Pinpoint the cell where the given text exists, returning its (X, Y) midpoint coordinate. 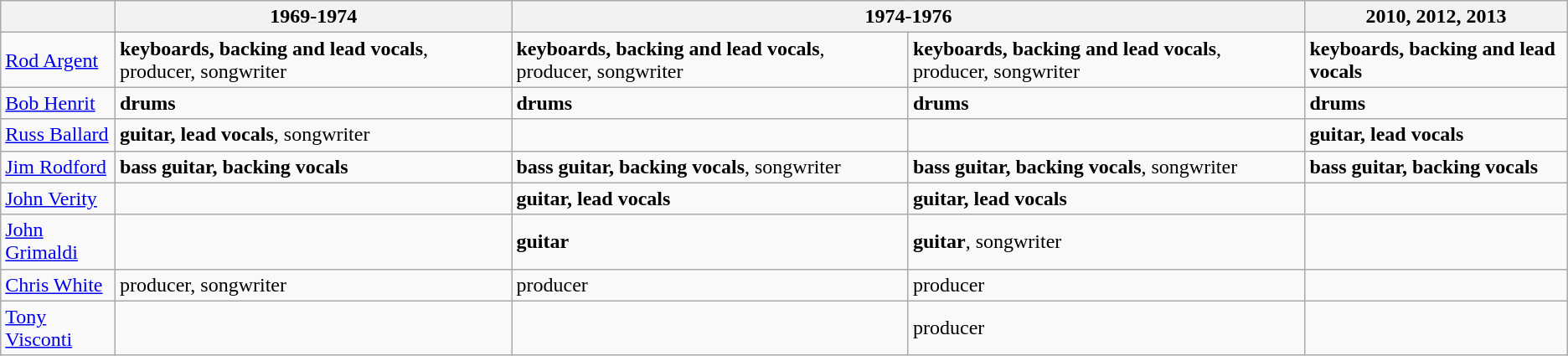
guitar, lead vocals, songwriter (313, 135)
Chris White (59, 285)
1969-1974 (313, 17)
guitar, songwriter (1106, 241)
John Verity (59, 199)
2010, 2012, 2013 (1436, 17)
John Grimaldi (59, 241)
Bob Henrit (59, 103)
Tony Visconti (59, 328)
producer, songwriter (313, 285)
keyboards, backing and lead vocals (1436, 60)
1974-1976 (908, 17)
Jim Rodford (59, 167)
Rod Argent (59, 60)
guitar (710, 241)
Russ Ballard (59, 135)
